Find where the given text appears and provide that cell's center as (x, y) coordinate. 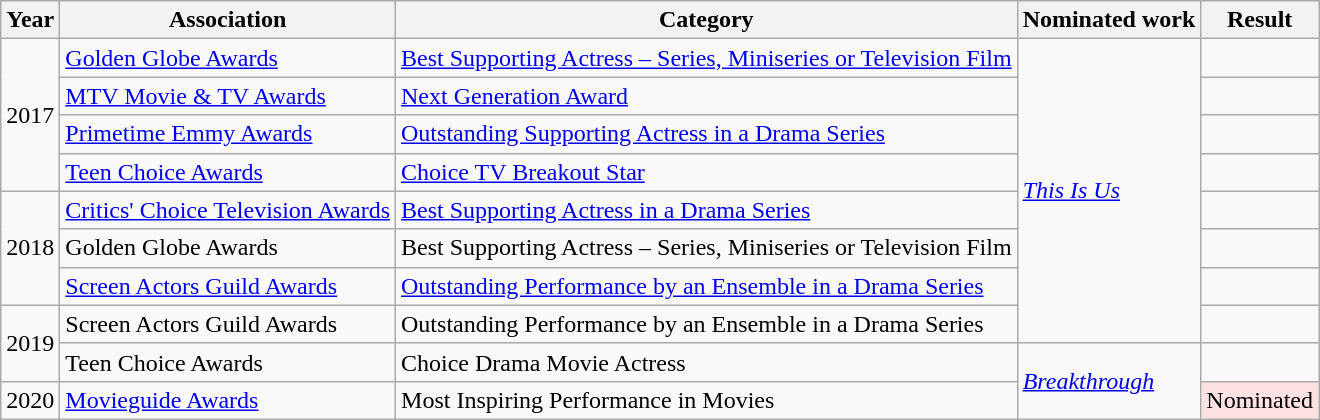
Most Inspiring Performance in Movies (707, 400)
This Is Us (1109, 191)
Primetime Emmy Awards (228, 134)
2017 (30, 115)
Year (30, 20)
MTV Movie & TV Awards (228, 96)
Nominated (1260, 400)
Category (707, 20)
Breakthrough (1109, 381)
Nominated work (1109, 20)
2019 (30, 343)
Choice Drama Movie Actress (707, 362)
Outstanding Supporting Actress in a Drama Series (707, 134)
Result (1260, 20)
Next Generation Award (707, 96)
2018 (30, 248)
Movieguide Awards (228, 400)
Best Supporting Actress in a Drama Series (707, 210)
Association (228, 20)
Critics' Choice Television Awards (228, 210)
2020 (30, 400)
Choice TV Breakout Star (707, 172)
